From the cell containing the given text, extract its center point as [x, y] coordinate. 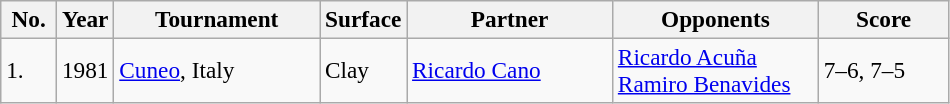
Partner [510, 19]
1. [29, 70]
Ricardo Cano [510, 70]
Cuneo, Italy [217, 70]
Surface [364, 19]
Ricardo Acuña Ramiro Benavides [715, 70]
Clay [364, 70]
Score [884, 19]
No. [29, 19]
1981 [86, 70]
Year [86, 19]
7–6, 7–5 [884, 70]
Opponents [715, 19]
Tournament [217, 19]
